Find where the given text appears and provide that cell's center as [x, y] coordinate. 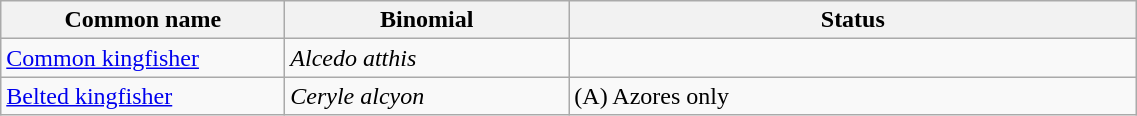
(A) Azores only [853, 96]
Common kingfisher [143, 58]
Status [853, 20]
Belted kingfisher [143, 96]
Alcedo atthis [427, 58]
Binomial [427, 20]
Common name [143, 20]
Ceryle alcyon [427, 96]
